Search for the cell housing the specified text and yield its (x, y) center coordinate. 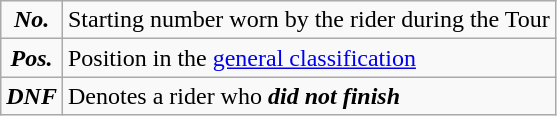
Denotes a rider who did not finish (308, 96)
Pos. (32, 58)
No. (32, 20)
Starting number worn by the rider during the Tour (308, 20)
Position in the general classification (308, 58)
DNF (32, 96)
